From the cell containing the given text, extract its center point as (X, Y) coordinate. 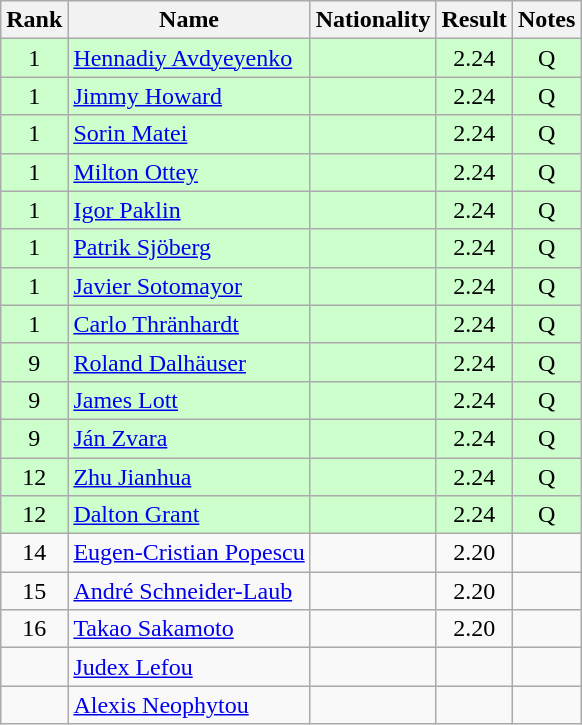
Milton Ottey (189, 172)
14 (34, 553)
Name (189, 20)
Takao Sakamoto (189, 629)
James Lott (189, 400)
Dalton Grant (189, 515)
Judex Lefou (189, 667)
Roland Dalhäuser (189, 362)
Ján Zvara (189, 438)
Eugen-Cristian Popescu (189, 553)
Rank (34, 20)
Hennadiy Avdyeyenko (189, 58)
Carlo Thränhardt (189, 324)
Javier Sotomayor (189, 286)
Nationality (373, 20)
Sorin Matei (189, 134)
15 (34, 591)
16 (34, 629)
Patrik Sjöberg (189, 248)
André Schneider-Laub (189, 591)
Result (474, 20)
Notes (546, 20)
Igor Paklin (189, 210)
Alexis Neophytou (189, 705)
Jimmy Howard (189, 96)
Zhu Jianhua (189, 477)
